Return the [x, y] coordinate for the center point of the cell that contains the specified text.  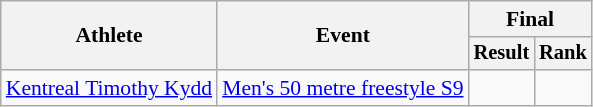
Event [342, 36]
Final [530, 19]
Kentreal Timothy Kydd [109, 88]
Result [502, 54]
Athlete [109, 36]
Men's 50 metre freestyle S9 [342, 88]
Rank [563, 54]
